Return (x, y) of the center of cell containing provided text 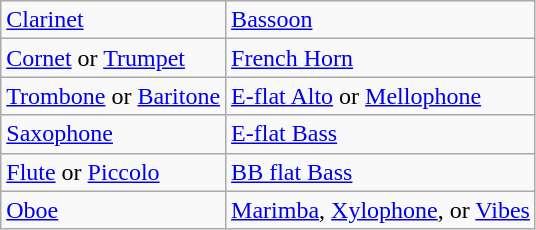
BB flat Bass (381, 172)
Cornet or Trumpet (114, 58)
French Horn (381, 58)
Marimba, Xylophone, or Vibes (381, 210)
E-flat Alto or Mellophone (381, 96)
E-flat Bass (381, 134)
Flute or Piccolo (114, 172)
Bassoon (381, 20)
Trombone or Baritone (114, 96)
Oboe (114, 210)
Clarinet (114, 20)
Saxophone (114, 134)
